For the text-containing cell, return its midpoint in (x, y) coordinate format. 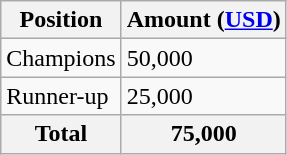
Champions (61, 58)
Runner-up (61, 96)
Amount (USD) (204, 20)
75,000 (204, 134)
Position (61, 20)
Total (61, 134)
25,000 (204, 96)
50,000 (204, 58)
